Output the [X, Y] coordinate of the center of the cell containing the given text.  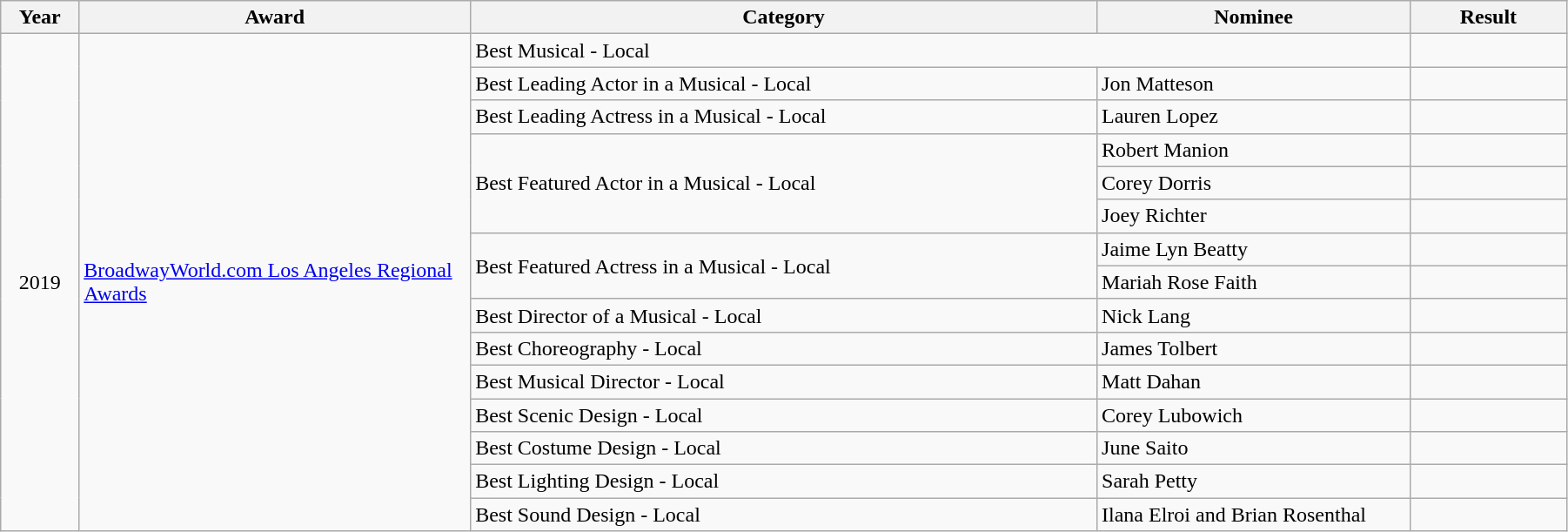
Best Sound Design - Local [784, 515]
June Saito [1254, 448]
Mariah Rose Faith [1254, 282]
2019 [40, 282]
Robert Manion [1254, 150]
Best Featured Actress in a Musical - Local [784, 266]
Joey Richter [1254, 216]
Corey Lubowich [1254, 415]
Best Leading Actor in a Musical - Local [784, 84]
Best Costume Design - Local [784, 448]
BroadwayWorld.com Los Angeles Regional Awards [275, 282]
Best Director of a Musical - Local [784, 315]
Best Musical Director - Local [784, 381]
Nick Lang [1254, 315]
Year [40, 17]
Ilana Elroi and Brian Rosenthal [1254, 515]
Sarah Petty [1254, 481]
Best Lighting Design - Local [784, 481]
Best Musical - Local [941, 51]
Lauren Lopez [1254, 117]
Jaime Lyn Beatty [1254, 249]
Nominee [1254, 17]
Matt Dahan [1254, 381]
Best Leading Actress in a Musical - Local [784, 117]
Best Choreography - Local [784, 348]
Best Scenic Design - Local [784, 415]
Category [784, 17]
Best Featured Actor in a Musical - Local [784, 183]
Award [275, 17]
Corey Dorris [1254, 183]
James Tolbert [1254, 348]
Result [1488, 17]
Jon Matteson [1254, 84]
